Provide the [x, y] coordinate of the cell's center where the given text is located.  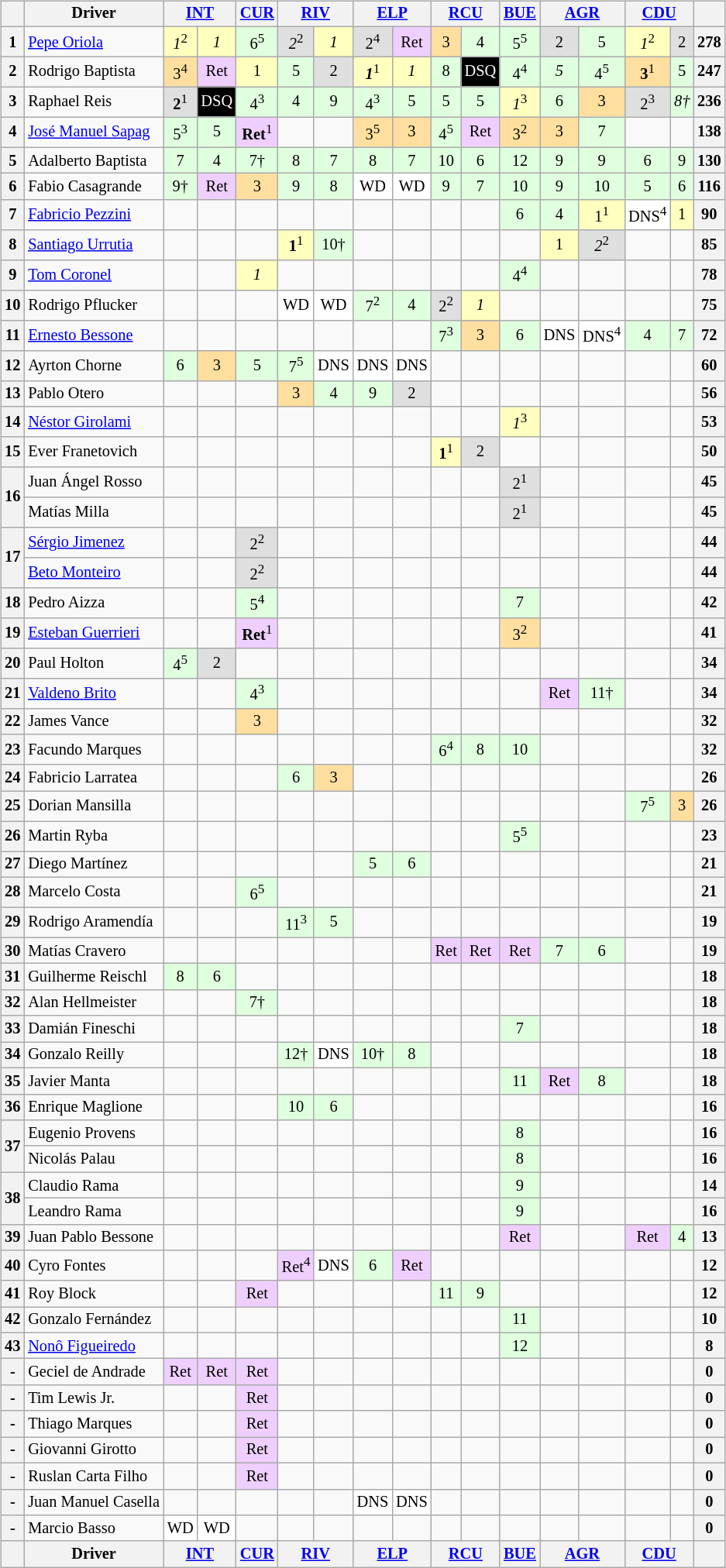
39 [12, 1237]
Pepe Oriola [94, 42]
33 [12, 1029]
Diego Martínez [94, 864]
Juan Ángel Rosso [94, 482]
Néstor Girolami [94, 421]
85 [709, 245]
Tom Coronel [94, 274]
Ernesto Bessone [94, 335]
73 [446, 335]
27 [12, 864]
José Manuel Sapag [94, 132]
Juan Manuel Casella [94, 1502]
Dorian Mansilla [94, 806]
Santiago Urrutia [94, 245]
Fabio Casagrande [94, 187]
247 [709, 71]
Rodrigo Aramendía [94, 922]
Damián Fineschi [94, 1029]
40 [12, 1266]
James Vance [94, 721]
Rodrigo Pflucker [94, 305]
Adalberto Baptista [94, 160]
15 [12, 452]
60 [709, 366]
Enrique Maglione [94, 1107]
Gonzalo Reilly [94, 1055]
Giovanni Girotto [94, 1450]
Geciel de Andrade [94, 1372]
Marcelo Costa [94, 892]
Fabricio Larratea [94, 778]
78 [709, 274]
Nicolás Palau [94, 1159]
Sérgio Jimenez [94, 542]
Facundo Marques [94, 750]
Alan Hellmeister [94, 1002]
Tim Lewis Jr. [94, 1398]
Leandro Rama [94, 1212]
278 [709, 42]
90 [709, 214]
Esteban Guerrieri [94, 632]
25 [12, 806]
Beto Monteiro [94, 573]
Cyro Fontes [94, 1266]
30 [12, 951]
236 [709, 102]
Ruslan Carta Filho [94, 1476]
56 [709, 394]
11† [601, 693]
Paul Holton [94, 663]
Nonô Figueiredo [94, 1346]
64 [446, 750]
Juan Pablo Bessone [94, 1237]
37 [12, 1147]
9† [181, 187]
138 [709, 132]
Ever Franetovich [94, 452]
Valdeno Brito [94, 693]
36 [12, 1107]
Matías Cravero [94, 951]
Ayrton Chorne [94, 366]
Javier Manta [94, 1081]
Pablo Otero [94, 394]
Rodrigo Baptista [94, 71]
Thiago Marques [94, 1424]
54 [257, 603]
130 [709, 160]
38 [12, 1198]
Raphael Reis [94, 102]
20 [12, 663]
Marcio Basso [94, 1528]
113 [296, 922]
Pedro Aizza [94, 603]
Gonzalo Fernández [94, 1320]
Martin Ryba [94, 837]
Claudio Rama [94, 1185]
28 [12, 892]
17 [12, 558]
Matías Milla [94, 513]
29 [12, 922]
8† [682, 102]
Eugenio Provens [94, 1133]
Fabricio Pezzini [94, 214]
116 [709, 187]
50 [709, 452]
12† [296, 1055]
Roy Block [94, 1294]
Guilherme Reischl [94, 977]
Ret4 [296, 1266]
